Extract the [X, Y] coordinate from the center of the cell holding the provided text.  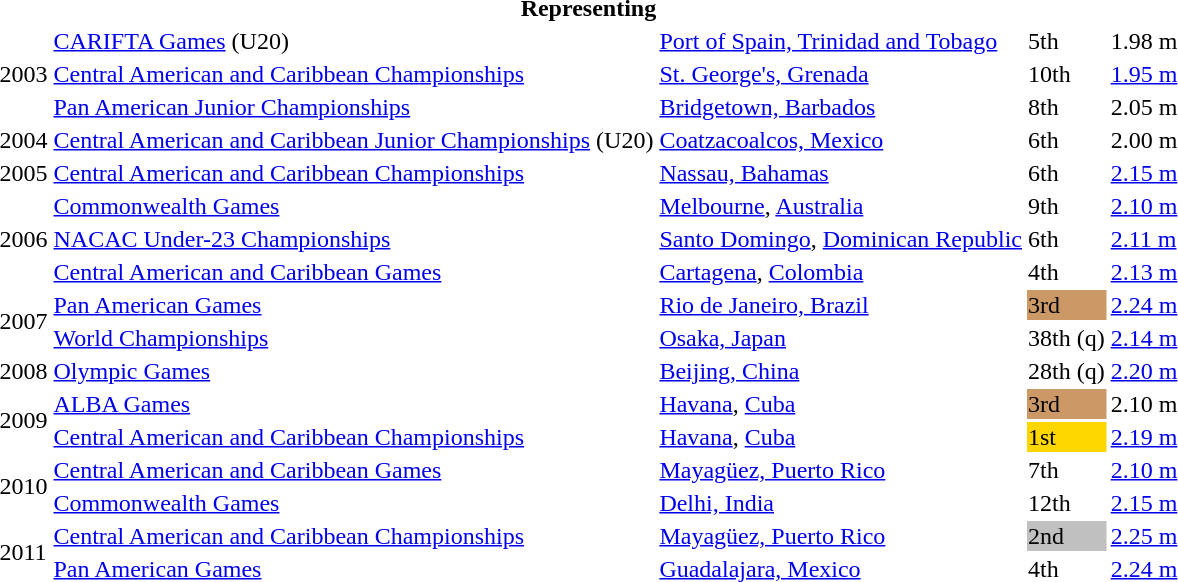
2nd [1067, 536]
38th (q) [1067, 338]
Santo Domingo, Dominican Republic [841, 239]
Pan American Games [354, 305]
Melbourne, Australia [841, 206]
Rio de Janeiro, Brazil [841, 305]
Port of Spain, Trinidad and Tobago [841, 41]
Cartagena, Colombia [841, 272]
Pan American Junior Championships [354, 107]
Olympic Games [354, 371]
Beijing, China [841, 371]
10th [1067, 74]
5th [1067, 41]
9th [1067, 206]
Coatzacoalcos, Mexico [841, 140]
Central American and Caribbean Junior Championships (U20) [354, 140]
St. George's, Grenada [841, 74]
Nassau, Bahamas [841, 173]
World Championships [354, 338]
Bridgetown, Barbados [841, 107]
ALBA Games [354, 404]
1st [1067, 437]
28th (q) [1067, 371]
NACAC Under-23 Championships [354, 239]
Osaka, Japan [841, 338]
CARIFTA Games (U20) [354, 41]
8th [1067, 107]
4th [1067, 272]
7th [1067, 470]
Delhi, India [841, 503]
12th [1067, 503]
